Find where the given text appears and provide that cell's center as [x, y] coordinate. 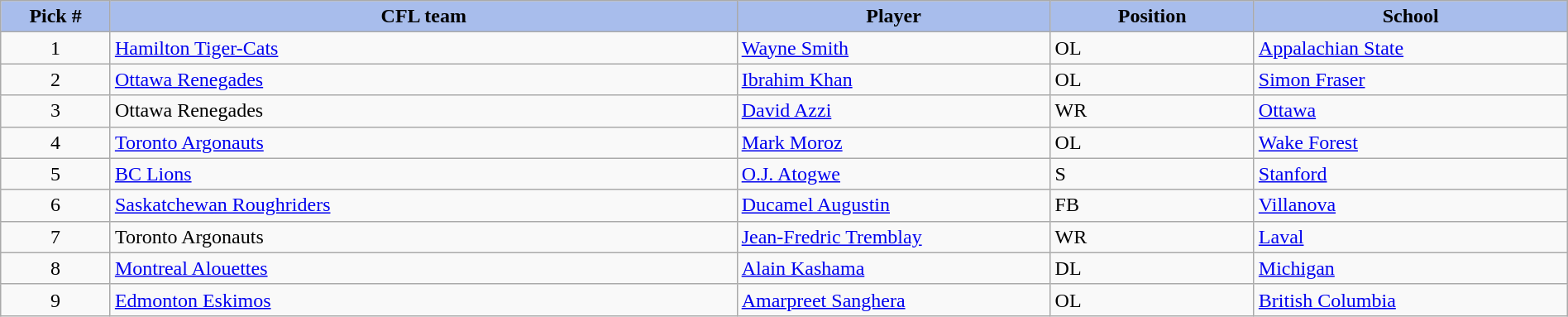
Hamilton Tiger-Cats [423, 48]
Position [1152, 17]
Villanova [1411, 205]
Saskatchewan Roughriders [423, 205]
7 [56, 237]
Appalachian State [1411, 48]
Michigan [1411, 268]
S [1152, 174]
Ottawa [1411, 111]
Simon Fraser [1411, 79]
School [1411, 17]
Edmonton Eskimos [423, 300]
British Columbia [1411, 300]
Player [893, 17]
Alain Kashama [893, 268]
Stanford [1411, 174]
Montreal Alouettes [423, 268]
3 [56, 111]
CFL team [423, 17]
8 [56, 268]
Jean-Fredric Tremblay [893, 237]
6 [56, 205]
Amarpreet Sanghera [893, 300]
1 [56, 48]
9 [56, 300]
Wake Forest [1411, 142]
Ibrahim Khan [893, 79]
Mark Moroz [893, 142]
5 [56, 174]
Laval [1411, 237]
Pick # [56, 17]
DL [1152, 268]
Wayne Smith [893, 48]
FB [1152, 205]
BC Lions [423, 174]
2 [56, 79]
David Azzi [893, 111]
O.J. Atogwe [893, 174]
4 [56, 142]
Ducamel Augustin [893, 205]
